Locate the cell with the specified text and output its (X, Y) center coordinate. 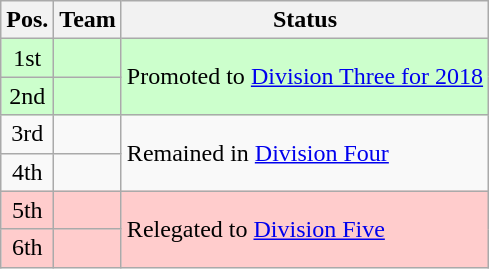
Relegated to Division Five (304, 229)
Promoted to Division Three for 2018 (304, 77)
Remained in Division Four (304, 153)
3rd (28, 134)
4th (28, 172)
6th (28, 248)
1st (28, 58)
Team (88, 20)
5th (28, 210)
Status (304, 20)
2nd (28, 96)
Pos. (28, 20)
